From the cell containing the given text, extract its center point as (x, y) coordinate. 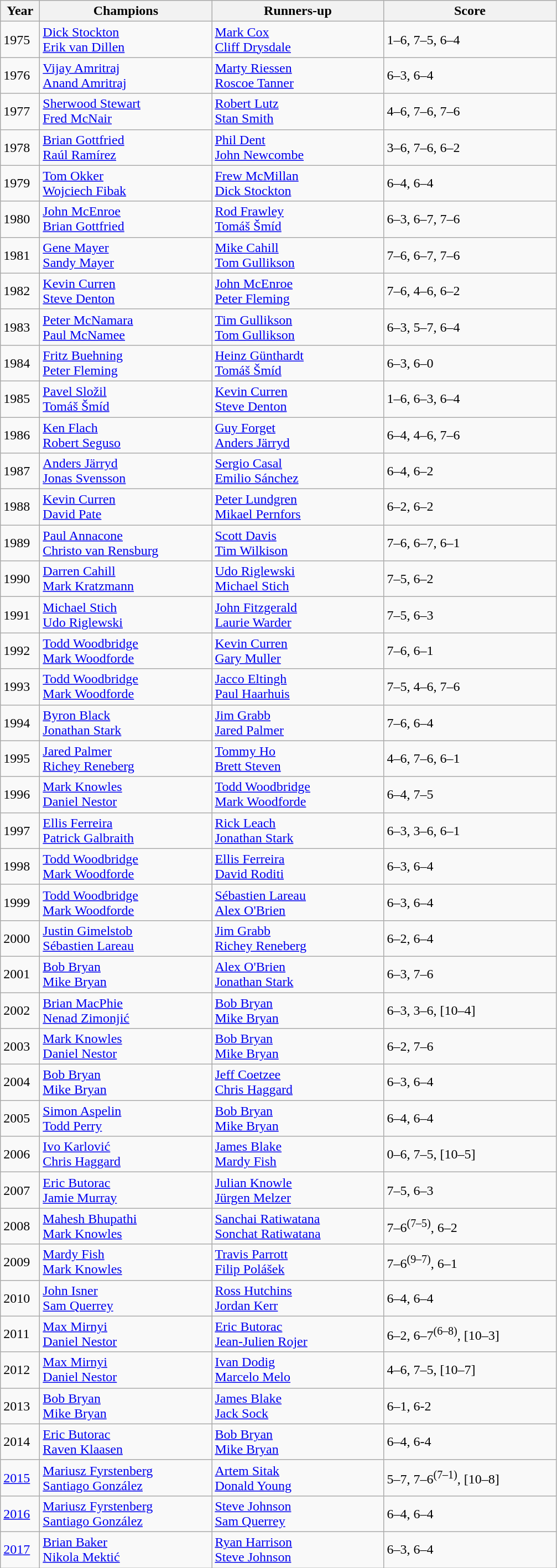
2016 (20, 1513)
Michael Stich Udo Riglewski (126, 615)
1983 (20, 327)
7–6, 4–6, 6–2 (470, 291)
6–4, 4–6, 7–6 (470, 434)
1993 (20, 686)
Mark Cox Cliff Drysdale (298, 40)
Rod Frawley Tomáš Šmíd (298, 219)
6–2, 6–4 (470, 938)
Artem Sitak Donald Young (298, 1478)
2003 (20, 1047)
James Blake Jack Sock (298, 1406)
1999 (20, 902)
Eric Butorac Jean-Julien Rojer (298, 1334)
Ross Hutchins Jordan Kerr (298, 1298)
Jared Palmer Richey Reneberg (126, 758)
Year (20, 11)
Dick Stockton Erik van Dillen (126, 40)
2017 (20, 1550)
6–3, 6–0 (470, 363)
2000 (20, 938)
Kevin Curren Gary Muller (298, 651)
Jeff Coetzee Chris Haggard (298, 1082)
2002 (20, 1010)
Peter Lundgren Mikael Pernfors (298, 507)
Jacco Eltingh Paul Haarhuis (298, 686)
Paul Annacone Christo van Rensburg (126, 543)
1979 (20, 183)
7–6, 6–7, 7–6 (470, 255)
1988 (20, 507)
2006 (20, 1154)
6–3, 3–6, 6–1 (470, 830)
Pavel Složil Tomáš Šmíd (126, 399)
6–2, 6–7(6–8), [10–3] (470, 1334)
3–6, 7–6, 6–2 (470, 147)
Mardy Fish Mark Knowles (126, 1262)
Rick Leach Jonathan Stark (298, 830)
Jim Grabb Richey Reneberg (298, 938)
Ellis Ferreira Patrick Galbraith (126, 830)
Ivo Karlović Chris Haggard (126, 1154)
1992 (20, 651)
Kevin Curren David Pate (126, 507)
1978 (20, 147)
5–7, 7–6(7–1), [10–8] (470, 1478)
Travis Parrott Filip Polášek (298, 1262)
2010 (20, 1298)
4–6, 7–6, 7–6 (470, 112)
Scott Davis Tim Wilkison (298, 543)
Udo Riglewski Michael Stich (298, 579)
Darren Cahill Mark Kratzmann (126, 579)
Ken Flach Robert Seguso (126, 434)
6–4, 6-4 (470, 1441)
2015 (20, 1478)
1986 (20, 434)
2007 (20, 1191)
2001 (20, 974)
Jim Grabb Jared Palmer (298, 723)
Robert Lutz Stan Smith (298, 112)
1981 (20, 255)
Gene Mayer Sandy Mayer (126, 255)
6–4, 6–2 (470, 471)
1977 (20, 112)
Mike Cahill Tom Gullikson (298, 255)
Brian Gottfried Raúl Ramírez (126, 147)
John McEnroe Peter Fleming (298, 291)
Brian MacPhie Nenad Zimonjić (126, 1010)
Eric Butorac Raven Klaasen (126, 1441)
7–6(9–7), 6–1 (470, 1262)
1980 (20, 219)
Eric Butorac Jamie Murray (126, 1191)
1976 (20, 75)
1–6, 7–5, 6–4 (470, 40)
4–6, 7–6, 6–1 (470, 758)
2009 (20, 1262)
7–6(7–5), 6–2 (470, 1226)
1995 (20, 758)
Alex O'Brien Jonathan Stark (298, 974)
7–6, 6–7, 6–1 (470, 543)
Byron Black Jonathan Stark (126, 723)
2008 (20, 1226)
0–6, 7–5, [10–5] (470, 1154)
Julian Knowle Jürgen Melzer (298, 1191)
4–6, 7–5, [10–7] (470, 1370)
Ivan Dodig Marcelo Melo (298, 1370)
Runners-up (298, 11)
Champions (126, 11)
1989 (20, 543)
1994 (20, 723)
6–3, 7–6 (470, 974)
6–3, 5–7, 6–4 (470, 327)
1990 (20, 579)
Anders Järryd Jonas Svensson (126, 471)
1985 (20, 399)
Steve Johnson Sam Querrey (298, 1513)
Vijay Amritraj Anand Amritraj (126, 75)
Phil Dent John Newcombe (298, 147)
Marty Riessen Roscoe Tanner (298, 75)
Sergio Casal Emilio Sánchez (298, 471)
1998 (20, 867)
Guy Forget Anders Järryd (298, 434)
Fritz Buehning Peter Fleming (126, 363)
Frew McMillan Dick Stockton (298, 183)
6–4, 7–5 (470, 795)
1982 (20, 291)
7–6, 6–4 (470, 723)
2013 (20, 1406)
Tom Okker Wojciech Fibak (126, 183)
2005 (20, 1119)
Score (470, 11)
Heinz Günthardt Tomáš Šmíd (298, 363)
Sanchai Ratiwatana Sonchat Ratiwatana (298, 1226)
1996 (20, 795)
1975 (20, 40)
James Blake Mardy Fish (298, 1154)
1991 (20, 615)
6–1, 6-2 (470, 1406)
John McEnroe Brian Gottfried (126, 219)
Mahesh Bhupathi Mark Knowles (126, 1226)
7–6, 6–1 (470, 651)
6–3, 6–7, 7–6 (470, 219)
6–2, 6–2 (470, 507)
2011 (20, 1334)
Peter McNamara Paul McNamee (126, 327)
2012 (20, 1370)
1997 (20, 830)
Ellis Ferreira David Roditi (298, 867)
Sébastien Lareau Alex O'Brien (298, 902)
John Fitzgerald Laurie Warder (298, 615)
7–5, 6–2 (470, 579)
Tim Gullikson Tom Gullikson (298, 327)
Simon Aspelin Todd Perry (126, 1119)
Ryan Harrison Steve Johnson (298, 1550)
John Isner Sam Querrey (126, 1298)
2004 (20, 1082)
Tommy Ho Brett Steven (298, 758)
7–5, 4–6, 7–6 (470, 686)
Sherwood Stewart Fred McNair (126, 112)
6–3, 3–6, [10–4] (470, 1010)
1984 (20, 363)
Brian Baker Nikola Mektić (126, 1550)
1–6, 6–3, 6–4 (470, 399)
6–2, 7–6 (470, 1047)
Justin Gimelstob Sébastien Lareau (126, 938)
1987 (20, 471)
2014 (20, 1441)
